For the text-containing cell, return its midpoint in [X, Y] coordinate format. 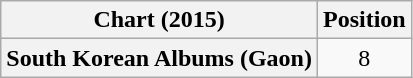
Chart (2015) [160, 20]
8 [364, 58]
Position [364, 20]
South Korean Albums (Gaon) [160, 58]
